Find where the given text appears and provide that cell's center as (X, Y) coordinate. 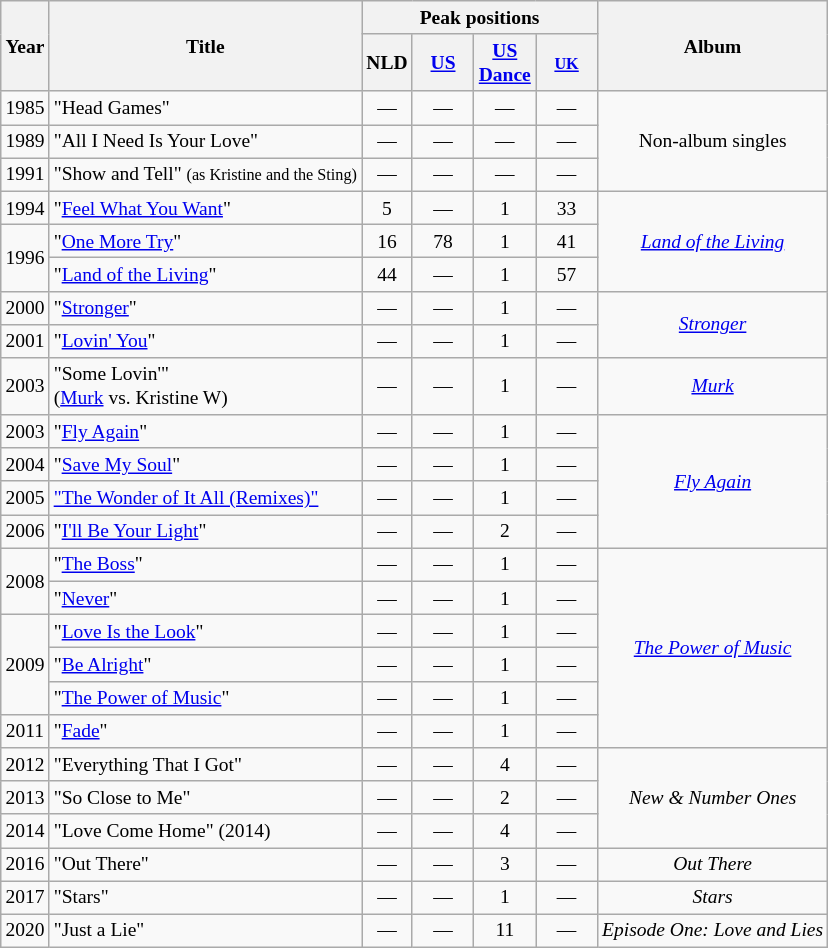
"Everything That I Got" (206, 764)
1985 (25, 108)
"Lovin' You" (206, 340)
78 (443, 240)
Peak positions (480, 18)
2001 (25, 340)
Album (712, 46)
"The Boss" (206, 564)
33 (567, 208)
57 (567, 274)
Year (25, 46)
2005 (25, 498)
"The Wonder of It All (Remixes)" (206, 498)
1991 (25, 174)
"Love Is the Look" (206, 632)
"Never" (206, 598)
1994 (25, 208)
"I'll Be Your Light" (206, 532)
1989 (25, 142)
"Head Games" (206, 108)
2020 (25, 930)
Non-album singles (712, 141)
"Be Alright" (206, 664)
Stars (712, 898)
44 (387, 274)
Land of the Living (712, 241)
"Stars" (206, 898)
"Fly Again" (206, 432)
"Just a Lie" (206, 930)
11 (505, 930)
41 (567, 240)
"Stronger" (206, 308)
5 (387, 208)
"Out There" (206, 864)
2016 (25, 864)
2013 (25, 798)
Out There (712, 864)
US (443, 62)
NLD (387, 62)
2006 (25, 532)
"All I Need Is Your Love" (206, 142)
"Save My Soul" (206, 464)
"Land of the Living" (206, 274)
"One More Try" (206, 240)
US Dance (505, 62)
Murk (712, 386)
2009 (25, 665)
3 (505, 864)
"So Close to Me" (206, 798)
2004 (25, 464)
Fly Again (712, 482)
New & Number Ones (712, 798)
"Some Lovin'"(Murk vs. Kristine W) (206, 386)
2017 (25, 898)
"Fade" (206, 730)
2014 (25, 830)
The Power of Music (712, 648)
"Feel What You Want" (206, 208)
"Show and Tell" (as Kristine and the Sting) (206, 174)
1996 (25, 258)
2000 (25, 308)
"The Power of Music" (206, 698)
Stronger (712, 324)
"Love Come Home" (2014) (206, 830)
UK (567, 62)
Title (206, 46)
2012 (25, 764)
16 (387, 240)
2008 (25, 582)
2011 (25, 730)
Episode One: Love and Lies (712, 930)
